For the text-containing cell, return its midpoint in (X, Y) coordinate format. 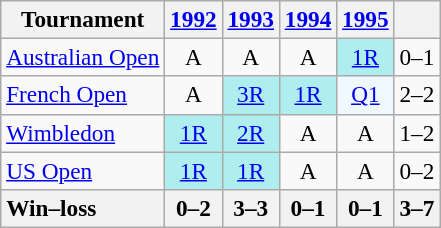
3R (250, 95)
US Open (83, 170)
1993 (250, 19)
French Open (83, 95)
3–7 (417, 208)
1995 (366, 19)
2–2 (417, 95)
1992 (194, 19)
Australian Open (83, 57)
Tournament (83, 19)
1994 (308, 19)
3–3 (250, 208)
Wimbledon (83, 133)
Q1 (366, 95)
Win–loss (83, 208)
2R (250, 133)
1–2 (417, 133)
